Determine the [x, y] coordinate at the center of the cell enclosing the given text.  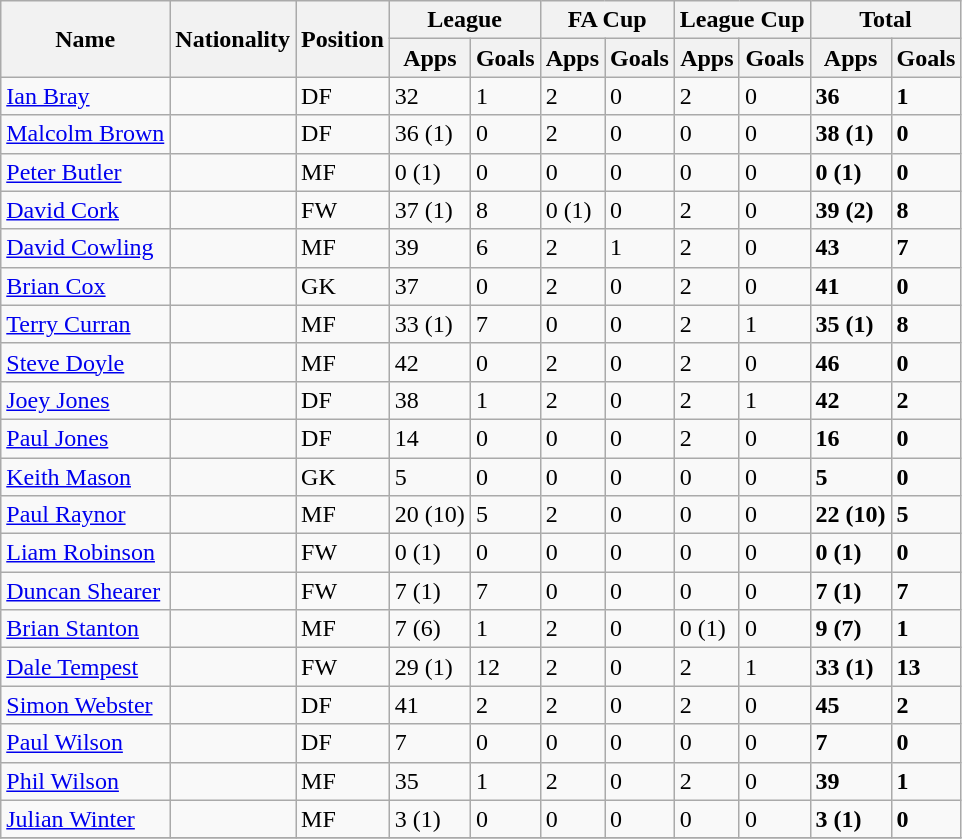
20 (10) [430, 515]
Ian Bray [86, 96]
39 (2) [850, 210]
Name [86, 39]
38 [430, 400]
36 (1) [430, 134]
Phil Wilson [86, 781]
32 [430, 96]
Paul Raynor [86, 515]
12 [505, 667]
Paul Jones [86, 438]
16 [850, 438]
Peter Butler [86, 172]
David Cowling [86, 248]
43 [850, 248]
Dale Tempest [86, 667]
League Cup [742, 20]
45 [850, 705]
Malcolm Brown [86, 134]
Liam Robinson [86, 553]
Terry Curran [86, 324]
Position [343, 39]
35 [430, 781]
37 [430, 286]
Duncan Shearer [86, 591]
League [464, 20]
Total [886, 20]
Paul Wilson [86, 743]
14 [430, 438]
Brian Cox [86, 286]
David Cork [86, 210]
Simon Webster [86, 705]
29 (1) [430, 667]
35 (1) [850, 324]
9 (7) [850, 629]
6 [505, 248]
37 (1) [430, 210]
13 [926, 667]
7 (6) [430, 629]
22 (10) [850, 515]
38 (1) [850, 134]
Nationality [233, 39]
46 [850, 362]
Joey Jones [86, 400]
36 [850, 96]
Keith Mason [86, 477]
Steve Doyle [86, 362]
FA Cup [607, 20]
Brian Stanton [86, 629]
Julian Winter [86, 819]
